Pinpoint the cell where the given text exists, returning its [x, y] midpoint coordinate. 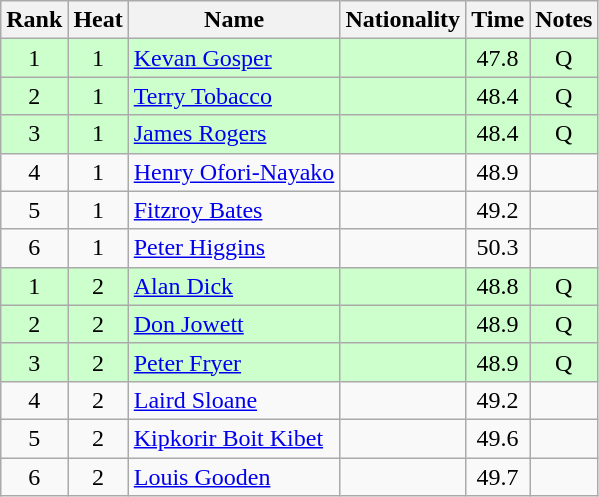
Kipkorir Boit Kibet [234, 438]
Kevan Gosper [234, 58]
Louis Gooden [234, 477]
49.7 [498, 477]
49.6 [498, 438]
Alan Dick [234, 286]
Fitzroy Bates [234, 210]
Don Jowett [234, 324]
48.8 [498, 286]
Rank [34, 20]
Nationality [403, 20]
Peter Higgins [234, 248]
Time [498, 20]
Name [234, 20]
47.8 [498, 58]
Laird Sloane [234, 400]
Heat [98, 20]
Terry Tobacco [234, 96]
Peter Fryer [234, 362]
Notes [564, 20]
James Rogers [234, 134]
Henry Ofori-Nayako [234, 172]
50.3 [498, 248]
